Locate the cell with the specified text and output its (X, Y) center coordinate. 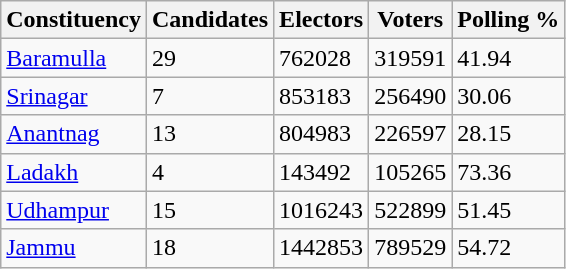
29 (210, 58)
15 (210, 210)
4 (210, 172)
853183 (322, 96)
51.45 (508, 210)
Baramulla (74, 58)
804983 (322, 134)
54.72 (508, 248)
Voters (410, 20)
13 (210, 134)
18 (210, 248)
Polling % (508, 20)
73.36 (508, 172)
319591 (410, 58)
Constituency (74, 20)
Candidates (210, 20)
Ladakh (74, 172)
Electors (322, 20)
522899 (410, 210)
789529 (410, 248)
Anantnag (74, 134)
Udhampur (74, 210)
7 (210, 96)
105265 (410, 172)
256490 (410, 96)
1442853 (322, 248)
226597 (410, 134)
28.15 (508, 134)
41.94 (508, 58)
30.06 (508, 96)
762028 (322, 58)
1016243 (322, 210)
Srinagar (74, 96)
143492 (322, 172)
Jammu (74, 248)
